Return [X, Y] of the center of cell containing provided text 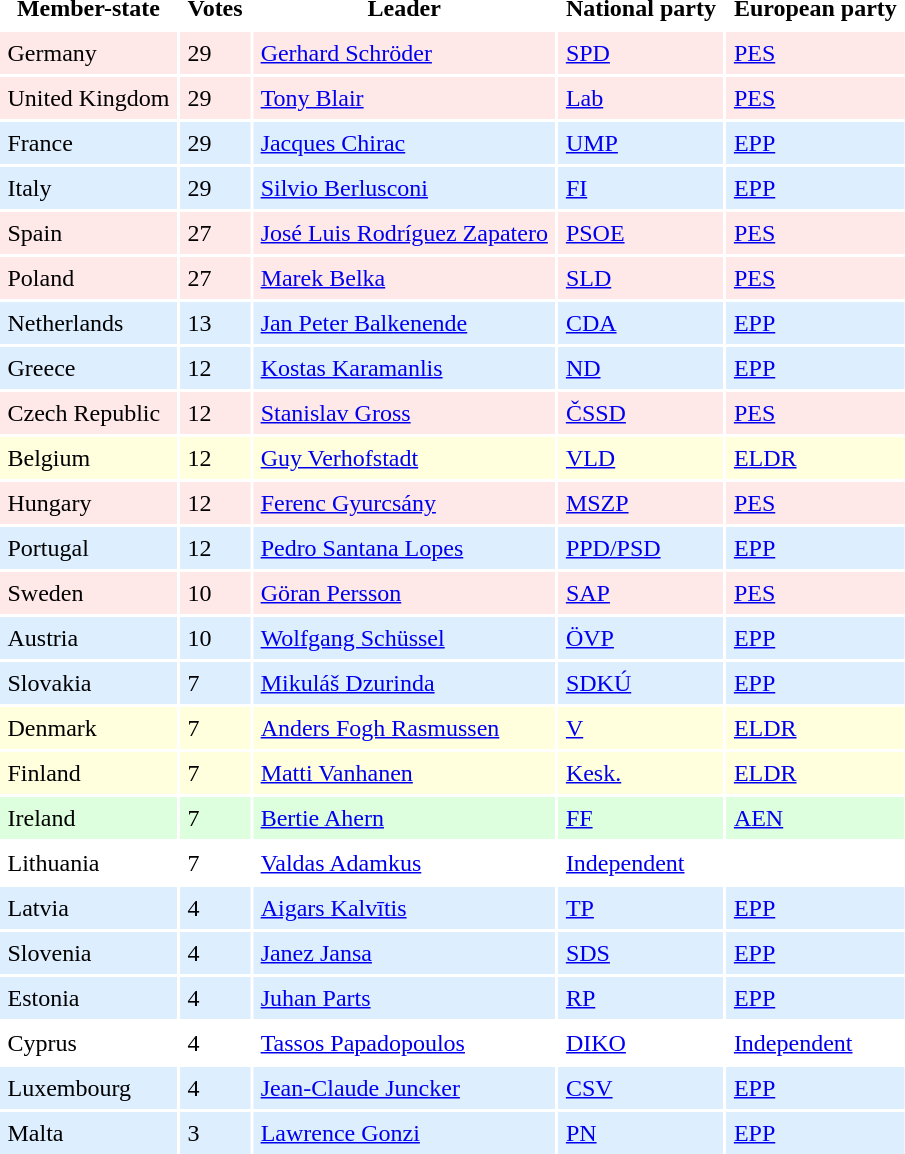
Lithuania [88, 863]
MSZP [640, 503]
Kesk. [640, 773]
Finland [88, 773]
Lawrence Gonzi [404, 1133]
FI [640, 188]
Tony Blair [404, 98]
SAP [640, 593]
RP [640, 998]
Denmark [88, 728]
Göran Persson [404, 593]
V [640, 728]
Luxembourg [88, 1088]
ND [640, 368]
Pedro Santana Lopes [404, 548]
Bertie Ahern [404, 818]
13 [215, 323]
Ferenc Gyurcsány [404, 503]
Silvio Berlusconi [404, 188]
Italy [88, 188]
Mikuláš Dzurinda [404, 683]
Austria [88, 638]
Juhan Parts [404, 998]
Slovakia [88, 683]
CDA [640, 323]
Malta [88, 1133]
ČSSD [640, 413]
Sweden [88, 593]
PN [640, 1133]
FF [640, 818]
AEN [815, 818]
Valdas Adamkus [404, 863]
United Kingdom [88, 98]
SDS [640, 953]
PSOE [640, 233]
Cyprus [88, 1043]
Greece [88, 368]
Kostas Karamanlis [404, 368]
José Luis Rodríguez Zapatero [404, 233]
Netherlands [88, 323]
Janez Jansa [404, 953]
SDKÚ [640, 683]
Germany [88, 53]
Belgium [88, 458]
TP [640, 908]
Tassos Papadopoulos [404, 1043]
Czech Republic [88, 413]
Latvia [88, 908]
Ireland [88, 818]
Guy Verhofstadt [404, 458]
SLD [640, 278]
Portugal [88, 548]
ÖVP [640, 638]
Jan Peter Balkenende [404, 323]
Stanislav Gross [404, 413]
Poland [88, 278]
DIKO [640, 1043]
Hungary [88, 503]
UMP [640, 143]
Jean-Claude Juncker [404, 1088]
France [88, 143]
Lab [640, 98]
Slovenia [88, 953]
SPD [640, 53]
CSV [640, 1088]
Estonia [88, 998]
Jacques Chirac [404, 143]
Wolfgang Schüssel [404, 638]
Aigars Kalvītis [404, 908]
Gerhard Schröder [404, 53]
Spain [88, 233]
VLD [640, 458]
Marek Belka [404, 278]
Anders Fogh Rasmussen [404, 728]
3 [215, 1133]
PPD/PSD [640, 548]
Matti Vanhanen [404, 773]
